Provide the [x, y] coordinate of the cell's center where the given text is located.  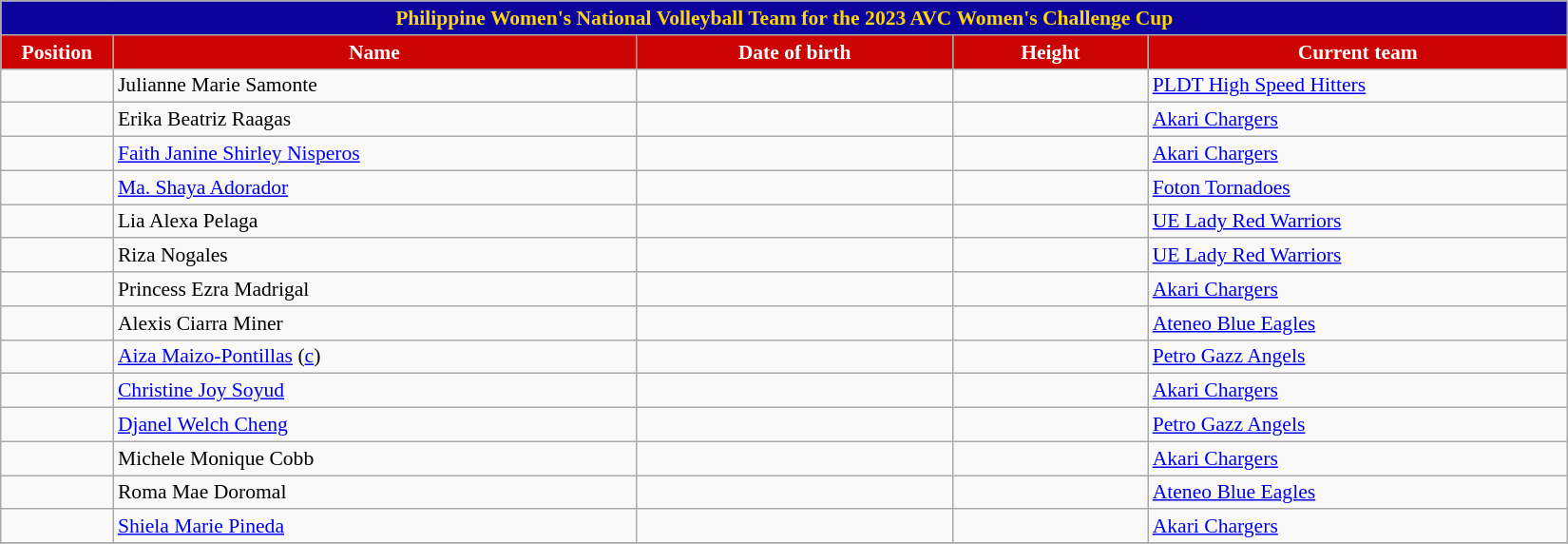
Michele Monique Cobb [374, 458]
Current team [1358, 52]
Aiza Maizo-Pontillas (c) [374, 357]
Date of birth [794, 52]
Erika Beatriz Raagas [374, 120]
Christine Joy Soyud [374, 391]
Julianne Marie Samonte [374, 86]
Height [1051, 52]
Djanel Welch Cheng [374, 425]
PLDT High Speed Hitters [1358, 86]
Lia Alexa Pelaga [374, 222]
Name [374, 52]
Alexis Ciarra Miner [374, 323]
Position [57, 52]
Roma Mae Doromal [374, 493]
Philippine Women's National Volleyball Team for the 2023 AVC Women's Challenge Cup [785, 18]
Ma. Shaya Adorador [374, 187]
Faith Janine Shirley Nisperos [374, 154]
Foton Tornadoes [1358, 187]
Shiela Marie Pineda [374, 527]
Princess Ezra Madrigal [374, 289]
Riza Nogales [374, 256]
